Return the [x, y] coordinate for the center point of the cell that contains the specified text.  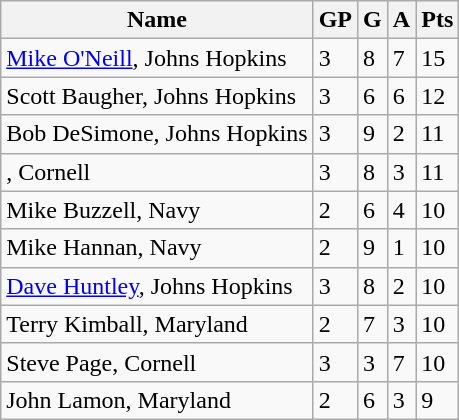
Scott Baugher, Johns Hopkins [157, 96]
Mike O'Neill, Johns Hopkins [157, 58]
John Lamon, Maryland [157, 400]
Steve Page, Cornell [157, 362]
Pts [438, 20]
Mike Hannan, Navy [157, 248]
Dave Huntley, Johns Hopkins [157, 286]
Terry Kimball, Maryland [157, 324]
, Cornell [157, 172]
4 [401, 210]
A [401, 20]
12 [438, 96]
Name [157, 20]
GP [335, 20]
15 [438, 58]
Mike Buzzell, Navy [157, 210]
G [373, 20]
1 [401, 248]
Bob DeSimone, Johns Hopkins [157, 134]
